Capture the cell that displays the provided text and extract its (x, y) central coordinate. 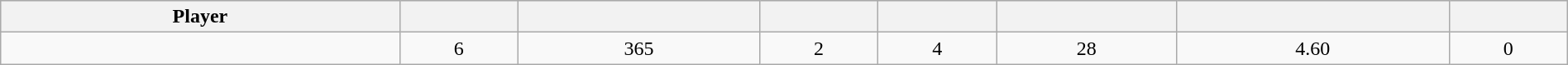
365 (638, 48)
Player (200, 17)
4 (938, 48)
6 (458, 48)
0 (1508, 48)
2 (819, 48)
28 (1087, 48)
4.60 (1313, 48)
